Detect which cell encompasses the target text, then output its (x, y) center coordinate. 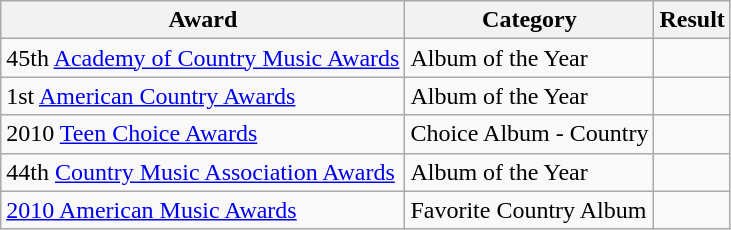
Category (530, 20)
Result (692, 20)
Award (203, 20)
2010 American Music Awards (203, 210)
2010 Teen Choice Awards (203, 134)
Choice Album - Country (530, 134)
1st American Country Awards (203, 96)
44th Country Music Association Awards (203, 172)
Favorite Country Album (530, 210)
45th Academy of Country Music Awards (203, 58)
